Find where the given text appears and provide that cell's center as (x, y) coordinate. 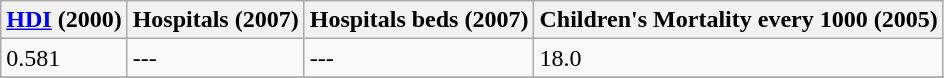
Hospitals (2007) (216, 20)
0.581 (64, 58)
Children's Mortality every 1000 (2005) (738, 20)
Hospitals beds (2007) (419, 20)
18.0 (738, 58)
HDI (2000) (64, 20)
